Extract the (x, y) coordinate from the center of the cell holding the provided text.  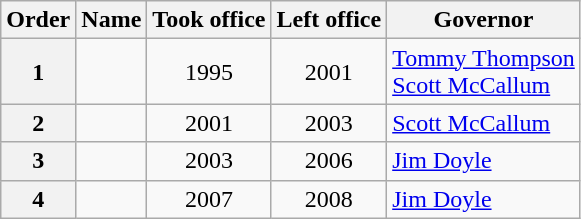
Scott McCallum (484, 123)
Tommy ThompsonScott McCallum (484, 72)
Took office (209, 20)
2008 (329, 199)
Left office (329, 20)
2006 (329, 161)
2007 (209, 199)
1 (38, 72)
1995 (209, 72)
2 (38, 123)
Governor (484, 20)
Order (38, 20)
Name (112, 20)
4 (38, 199)
3 (38, 161)
